Find where the given text appears and provide that cell's center as [x, y] coordinate. 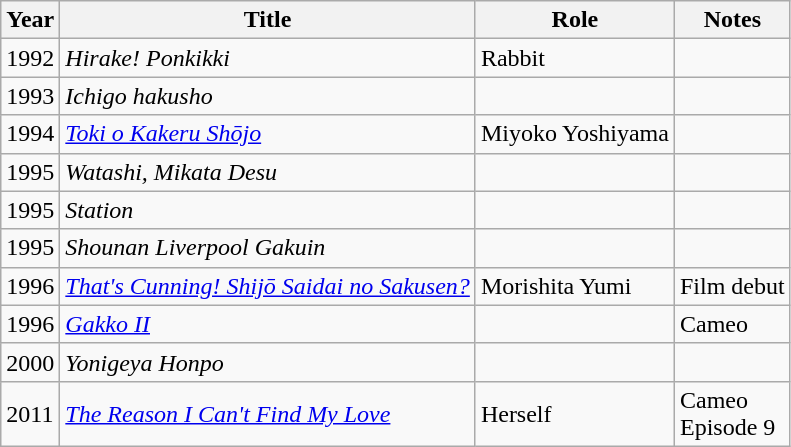
1994 [30, 134]
Toki o Kakeru Shōjo [268, 134]
Rabbit [574, 58]
Hirake! Ponkikki [268, 58]
Miyoko Yoshiyama [574, 134]
That's Cunning! Shijō Saidai no Sakusen? [268, 286]
CameoEpisode 9 [732, 414]
Gakko II [268, 324]
Station [268, 210]
Year [30, 20]
Herself [574, 414]
The Reason I Can't Find My Love [268, 414]
Ichigo hakusho [268, 96]
Title [268, 20]
1993 [30, 96]
2000 [30, 362]
Watashi, Mikata Desu [268, 172]
Notes [732, 20]
1992 [30, 58]
Yonigeya Honpo [268, 362]
2011 [30, 414]
Shounan Liverpool Gakuin [268, 248]
Cameo [732, 324]
Film debut [732, 286]
Role [574, 20]
Morishita Yumi [574, 286]
